Return [X, Y] of the center of cell containing provided text 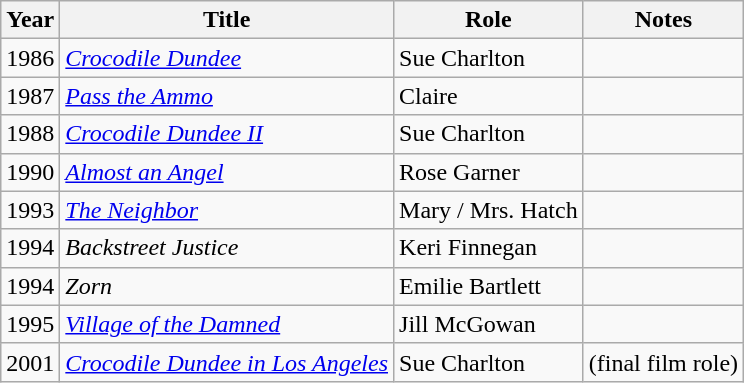
Emilie Bartlett [489, 286]
1993 [30, 210]
Keri Finnegan [489, 248]
Notes [663, 20]
Claire [489, 96]
2001 [30, 362]
Year [30, 20]
Backstreet Justice [227, 248]
1987 [30, 96]
Zorn [227, 286]
Title [227, 20]
(final film role) [663, 362]
1988 [30, 134]
Almost an Angel [227, 172]
The Neighbor [227, 210]
1986 [30, 58]
Jill McGowan [489, 324]
Pass the Ammo [227, 96]
Rose Garner [489, 172]
Crocodile Dundee [227, 58]
1990 [30, 172]
Village of the Damned [227, 324]
Role [489, 20]
Mary / Mrs. Hatch [489, 210]
Crocodile Dundee in Los Angeles [227, 362]
1995 [30, 324]
Crocodile Dundee II [227, 134]
